Locate the cell with the specified text and output its [X, Y] center coordinate. 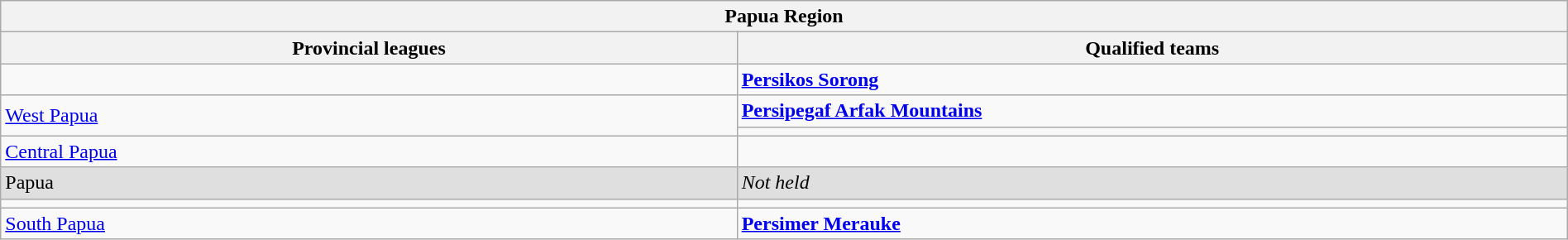
South Papua [369, 223]
West Papua [369, 116]
Persikos Sorong [1152, 79]
Persipegaf Arfak Mountains [1152, 111]
Qualified teams [1152, 48]
Not held [1152, 183]
Papua Region [784, 17]
Central Papua [369, 151]
Provincial leagues [369, 48]
Persimer Merauke [1152, 223]
Papua [369, 183]
